Pinpoint the cell where the given text exists, returning its (X, Y) midpoint coordinate. 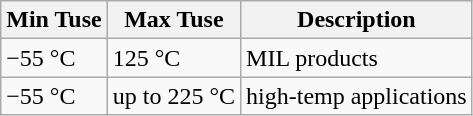
Min Tuse (54, 20)
high-temp applications (357, 96)
Max Tuse (174, 20)
Description (357, 20)
MIL products (357, 58)
up to 225 °C (174, 96)
125 °C (174, 58)
